From the cell containing the given text, extract its center point as (x, y) coordinate. 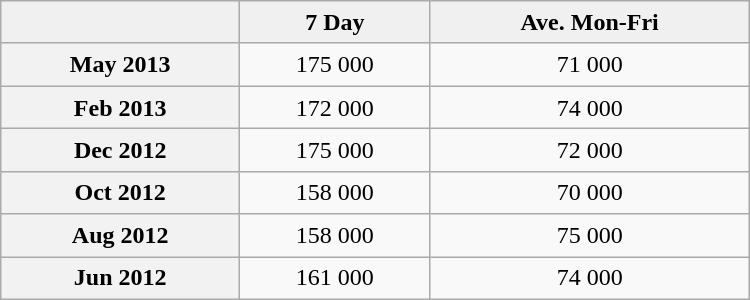
Dec 2012 (120, 150)
71 000 (590, 64)
161 000 (335, 278)
172 000 (335, 108)
70 000 (590, 192)
Aug 2012 (120, 236)
Oct 2012 (120, 192)
75 000 (590, 236)
May 2013 (120, 64)
Jun 2012 (120, 278)
Feb 2013 (120, 108)
Ave. Mon-Fri (590, 22)
7 Day (335, 22)
72 000 (590, 150)
